Pinpoint the cell where the given text exists, returning its [x, y] midpoint coordinate. 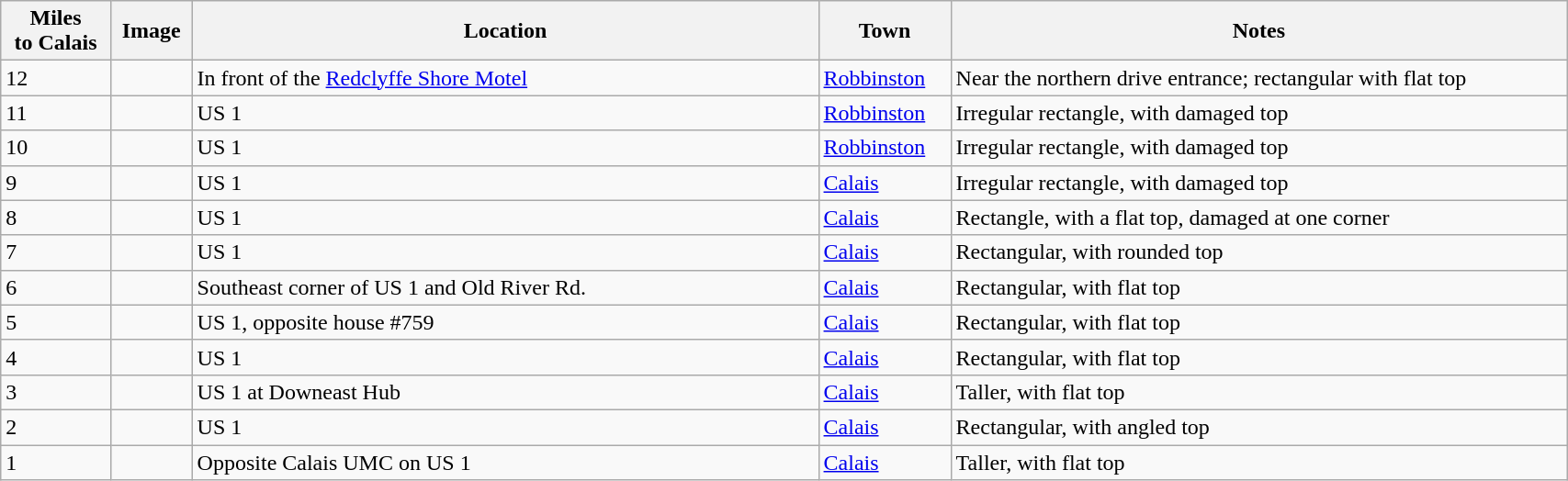
2 [56, 427]
1 [56, 462]
9 [56, 183]
Image [151, 31]
Town [885, 31]
10 [56, 148]
8 [56, 218]
Notes [1258, 31]
US 1 at Downeast Hub [505, 392]
6 [56, 287]
3 [56, 392]
7 [56, 252]
Milesto Calais [56, 31]
11 [56, 113]
Near the northern drive entrance; rectangular with flat top [1258, 78]
Location [505, 31]
12 [56, 78]
5 [56, 322]
Rectangular, with angled top [1258, 427]
Rectangle, with a flat top, damaged at one corner [1258, 218]
Rectangular, with rounded top [1258, 252]
US 1, opposite house #759 [505, 322]
4 [56, 357]
Opposite Calais UMC on US 1 [505, 462]
In front of the Redclyffe Shore Motel [505, 78]
Southeast corner of US 1 and Old River Rd. [505, 287]
